Identify which cell holds the provided text, then report its [x, y] central coordinate. 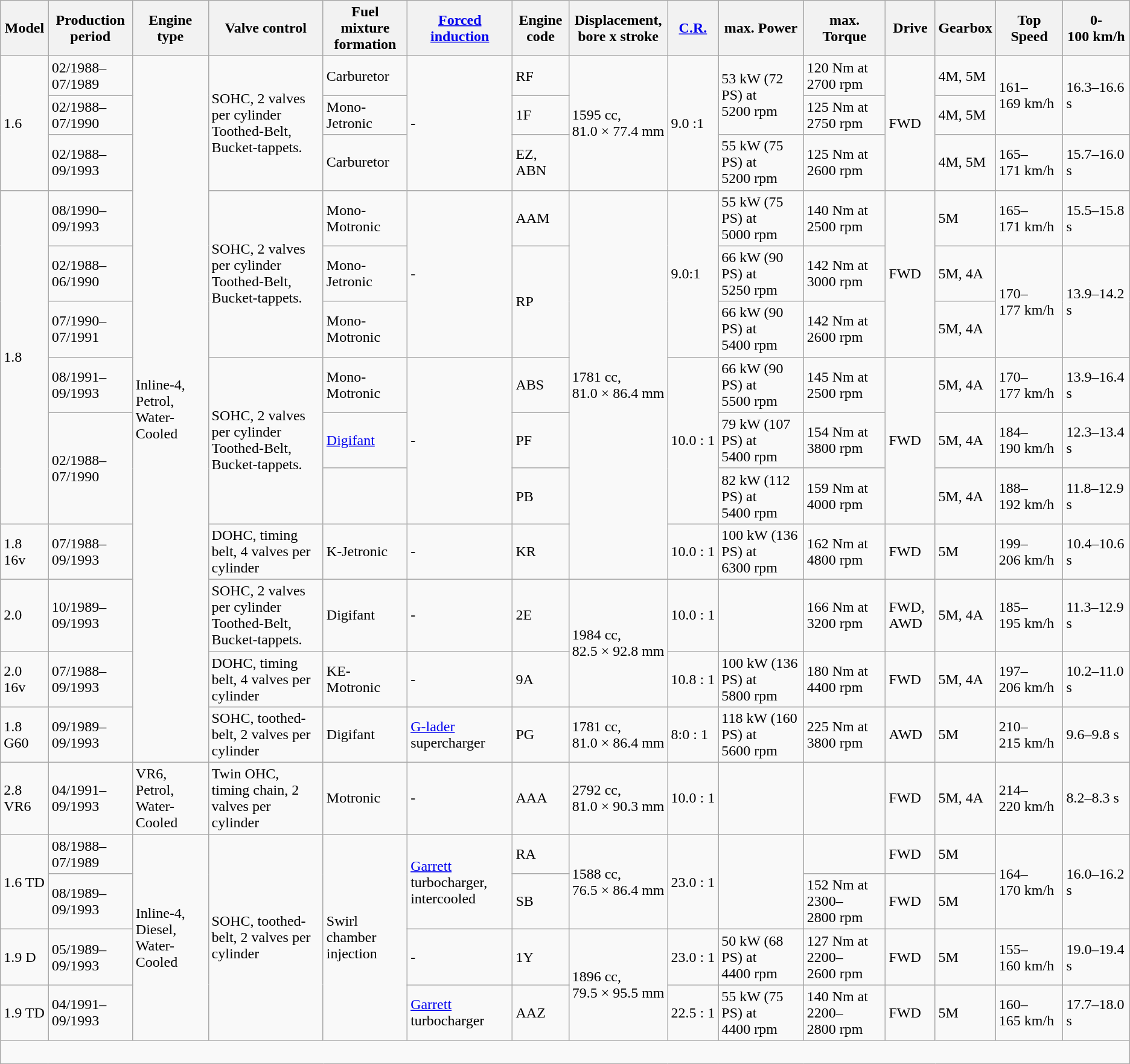
159 Nm at 4000 rpm [844, 496]
2E [541, 615]
Fuel mixtureformation [365, 28]
197–206 km/h [1029, 679]
KE-Motronic [365, 679]
15.7–16.0 s [1096, 162]
140 Nm at 2500 rpm [844, 218]
Twin OHC, timing chain, 2 valves per cylinder [266, 798]
13.9–16.4 s [1096, 385]
1.8 G60 [24, 735]
1Y [541, 957]
1595 cc,81.0 × 77.4 mm [618, 123]
AAA [541, 798]
11.3–12.9 s [1096, 615]
Top Speed [1029, 28]
Engine type [170, 28]
9.0 :1 [693, 123]
142 Nm at 2600 rpm [844, 329]
22.5 : 1 [693, 1013]
15.5–15.8 s [1096, 218]
KR [541, 551]
140 Nm at 2200–2800 rpm [844, 1013]
AAM [541, 218]
180 Nm at 4400 rpm [844, 679]
125 Nm at 2750 rpm [844, 115]
FWD, AWD [910, 615]
16.3–16.6 s [1096, 95]
210–215 km/h [1029, 735]
9.0:1 [693, 274]
1.8 16v [24, 551]
Drive [910, 28]
PG [541, 735]
1.6 [24, 123]
199–206 km/h [1029, 551]
05/1989–09/1993 [91, 957]
154 Nm at 3800 rpm [844, 440]
8:0 : 1 [693, 735]
184–190 km/h [1029, 440]
142 Nm at 3000 rpm [844, 274]
02/1988–07/1989 [91, 76]
160–165 km/h [1029, 1013]
2792 cc,81.0 × 90.3 mm [618, 798]
Displacement,bore x stroke [618, 28]
53 kW (72 PS) at 5200 rpm [761, 95]
1.9 TD [24, 1013]
2.8 VR6 [24, 798]
1.9 D [24, 957]
Garrett turbocharger [460, 1013]
1F [541, 115]
120 Nm at 2700 rpm [844, 76]
AAZ [541, 1013]
55 kW (75 PS) at 5000 rpm [761, 218]
Model [24, 28]
188–192 km/h [1029, 496]
82 kW (112 PS) at 5400 rpm [761, 496]
66 kW (90 PS) at 5250 rpm [761, 274]
RP [541, 301]
max. Power [761, 28]
100 kW (136 PS) at 5800 rpm [761, 679]
10.4–10.6 s [1096, 551]
1984 cc,82.5 × 92.8 mm [618, 643]
125 Nm at 2600 rpm [844, 162]
Production period [91, 28]
Engine code [541, 28]
AWD [910, 735]
Inline-4, Petrol, Water-Cooled [170, 409]
02/1988–09/1993 [91, 162]
1.8 [24, 357]
2.0 [24, 615]
0-100 km/h [1096, 28]
ABS [541, 385]
152 Nm at 2300–2800 rpm [844, 902]
02/1988–06/1990 [91, 274]
10.2–11.0 s [1096, 679]
164–170 km/h [1029, 882]
09/1989–09/1993 [91, 735]
07/1990–07/1991 [91, 329]
13.9–14.2 s [1096, 301]
66 kW (90 PS) at 5500 rpm [761, 385]
RF [541, 76]
Garrett turbocharger, intercooled [460, 882]
Forced induction [460, 28]
50 kW (68 PS) at 4400 rpm [761, 957]
Valve control [266, 28]
19.0–19.4 s [1096, 957]
EZ, ABN [541, 162]
08/1989–09/1993 [91, 902]
08/1991–09/1993 [91, 385]
79 kW (107 PS) at 5400 rpm [761, 440]
G-lader supercharger [460, 735]
VR6, Petrol, Water-Cooled [170, 798]
max. Torque [844, 28]
1.6 TD [24, 882]
RA [541, 854]
Inline-4, Diesel, Water-Cooled [170, 937]
55 kW (75 PS) at 5200 rpm [761, 162]
127 Nm at 2200–2600 rpm [844, 957]
185–195 km/h [1029, 615]
Swirl chamber injection [365, 937]
PB [541, 496]
17.7–18.0 s [1096, 1013]
9A [541, 679]
PF [541, 440]
08/1990–09/1993 [91, 218]
1896 cc,79.5 × 95.5 mm [618, 985]
9.6–9.8 s [1096, 735]
166 Nm at 3200 rpm [844, 615]
225 Nm at 3800 rpm [844, 735]
100 kW (136 PS) at 6300 rpm [761, 551]
145 Nm at 2500 rpm [844, 385]
C.R. [693, 28]
161–169 km/h [1029, 95]
8.2–8.3 s [1096, 798]
K-Jetronic [365, 551]
66 kW (90 PS) at 5400 rpm [761, 329]
12.3–13.4 s [1096, 440]
155–160 km/h [1029, 957]
162 Nm at 4800 rpm [844, 551]
55 kW (75 PS) at 4400 rpm [761, 1013]
08/1988–07/1989 [91, 854]
214–220 km/h [1029, 798]
10/1989–09/1993 [91, 615]
1588 cc,76.5 × 86.4 mm [618, 882]
16.0–16.2 s [1096, 882]
10.8 : 1 [693, 679]
Gearbox [965, 28]
Motronic [365, 798]
2.0 16v [24, 679]
SB [541, 902]
118 kW (160 PS) at 5600 rpm [761, 735]
11.8–12.9 s [1096, 496]
